Return (x, y) of the center of cell containing provided text 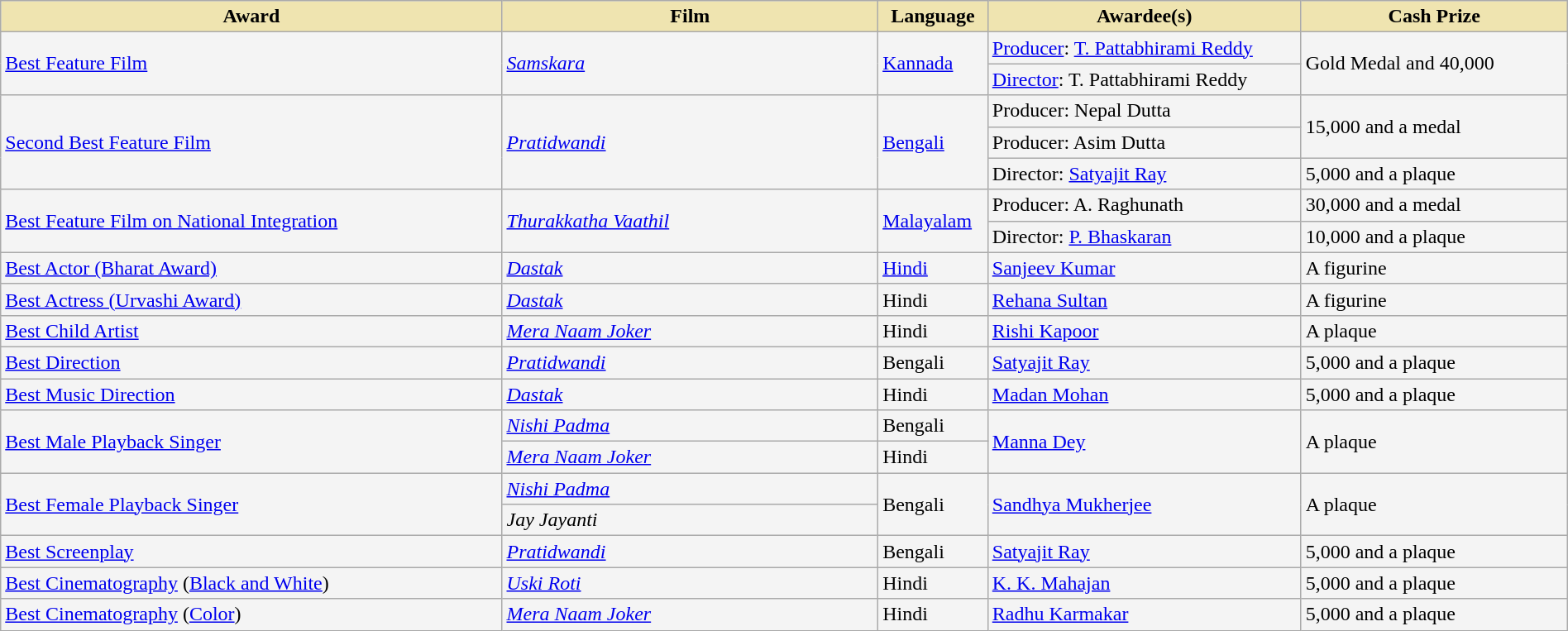
Best Female Playback Singer (251, 504)
Director: T. Pattabhirami Reddy (1145, 79)
Best Direction (251, 362)
Kannada (933, 64)
Film (690, 17)
Sandhya Mukherjee (1145, 504)
Second Best Feature Film (251, 142)
Gold Medal and 40,000 (1434, 64)
15,000 and a medal (1434, 127)
Best Male Playback Singer (251, 442)
Rehana Sultan (1145, 299)
Rishi Kapoor (1145, 331)
K. K. Mahajan (1145, 583)
Malayalam (933, 221)
Madan Mohan (1145, 394)
Best Screenplay (251, 552)
Director: Satyajit Ray (1145, 174)
Samskara (690, 64)
30,000 and a medal (1434, 205)
Best Music Direction (251, 394)
Producer: Asim Dutta (1145, 142)
Cash Prize (1434, 17)
Best Cinematography (Color) (251, 614)
Best Actor (Bharat Award) (251, 268)
Radhu Karmakar (1145, 614)
Thurakkatha Vaathil (690, 221)
Manna Dey (1145, 442)
Producer: Nepal Dutta (1145, 111)
Uski Roti (690, 583)
Award (251, 17)
10,000 and a plaque (1434, 237)
Producer: T. Pattabhirami Reddy (1145, 48)
Language (933, 17)
Best Feature Film on National Integration (251, 221)
Director: P. Bhaskaran (1145, 237)
Best Child Artist (251, 331)
Sanjeev Kumar (1145, 268)
Producer: A. Raghunath (1145, 205)
Jay Jayanti (690, 520)
Best Actress (Urvashi Award) (251, 299)
Best Feature Film (251, 64)
Best Cinematography (Black and White) (251, 583)
Awardee(s) (1145, 17)
